For the text-containing cell, return its midpoint in (x, y) coordinate format. 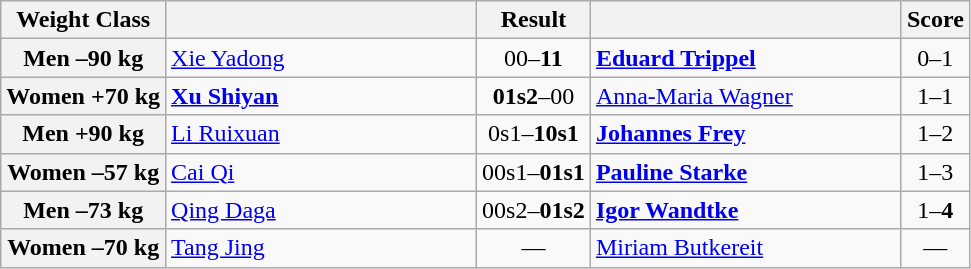
1–1 (935, 96)
0s1–10s1 (534, 134)
Anna-Maria Wagner (746, 96)
0–1 (935, 58)
Qing Daga (322, 210)
Xie Yadong (322, 58)
Result (534, 20)
00s1–01s1 (534, 172)
Pauline Starke (746, 172)
Miriam Butkereit (746, 248)
Eduard Trippel (746, 58)
Men –90 kg (84, 58)
Weight Class (84, 20)
00s2–01s2 (534, 210)
Johannes Frey (746, 134)
Score (935, 20)
Women –70 kg (84, 248)
1–3 (935, 172)
1–4 (935, 210)
Igor Wandtke (746, 210)
Men +90 kg (84, 134)
Cai Qi (322, 172)
Women +70 kg (84, 96)
Tang Jing (322, 248)
Li Ruixuan (322, 134)
Women –57 kg (84, 172)
1–2 (935, 134)
00–11 (534, 58)
Men –73 kg (84, 210)
Xu Shiyan (322, 96)
01s2–00 (534, 96)
